Search for the cell housing the specified text and yield its [x, y] center coordinate. 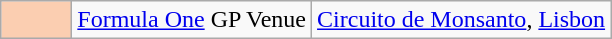
Circuito de Monsanto, Lisbon [462, 20]
Formula One GP Venue [192, 20]
